Return (X, Y) of the center of cell containing provided text 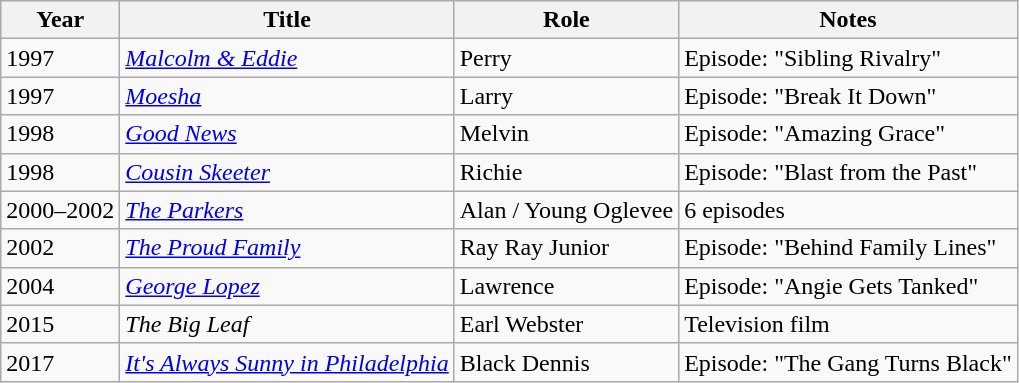
Lawrence (566, 286)
Notes (848, 20)
Year (60, 20)
Melvin (566, 134)
Role (566, 20)
Episode: "The Gang Turns Black" (848, 362)
Episode: "Behind Family Lines" (848, 248)
The Big Leaf (287, 324)
Richie (566, 172)
The Proud Family (287, 248)
Black Dennis (566, 362)
Alan / Young Oglevee (566, 210)
2017 (60, 362)
The Parkers (287, 210)
2000–2002 (60, 210)
Title (287, 20)
Moesha (287, 96)
Good News (287, 134)
Larry (566, 96)
It's Always Sunny in Philadelphia (287, 362)
Episode: "Blast from the Past" (848, 172)
Ray Ray Junior (566, 248)
Episode: "Angie Gets Tanked" (848, 286)
Perry (566, 58)
George Lopez (287, 286)
2015 (60, 324)
2002 (60, 248)
Malcolm & Eddie (287, 58)
Television film (848, 324)
Earl Webster (566, 324)
Episode: "Sibling Rivalry" (848, 58)
Episode: "Amazing Grace" (848, 134)
6 episodes (848, 210)
Episode: "Break It Down" (848, 96)
2004 (60, 286)
Cousin Skeeter (287, 172)
